From the cell containing the given text, extract its center point as [X, Y] coordinate. 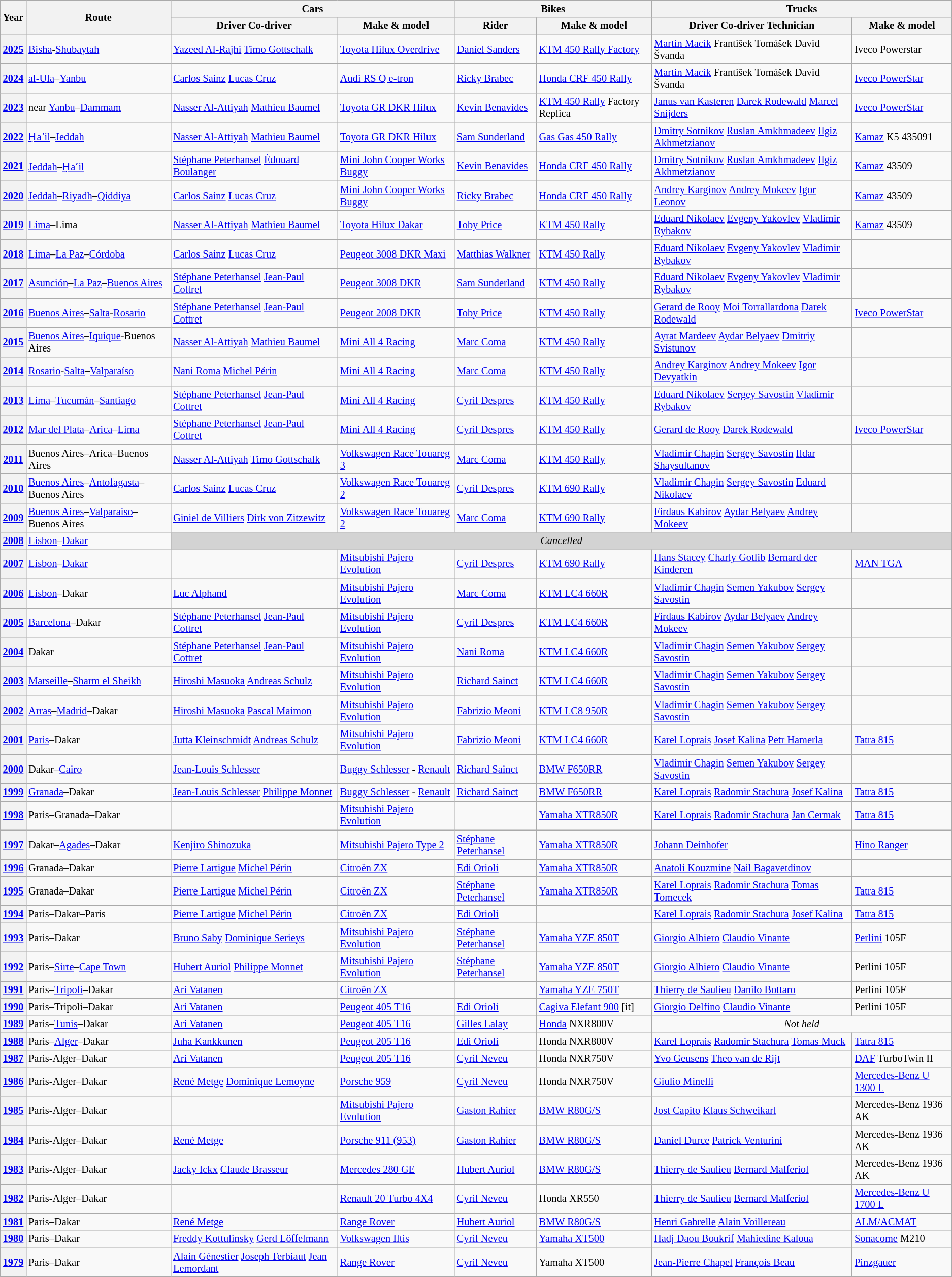
Jean-Pierre Chapel François Beau [751, 1262]
Trucks [802, 9]
Gas Gas 450 Rally [594, 137]
Iveco Powerstar [902, 49]
Barcelona–Dakar [99, 623]
Toyota Hilux Overdrive [396, 49]
Karel Loprais Radomir Stachura Tomas Tomecek [751, 891]
Hadj Daou Boukrif Mahiedine Kaloua [751, 1239]
Eduard Nikolaev Sergey Savostin Vladimir Rybakov [751, 401]
Yvo Geusens Theo van de Rijt [751, 1059]
Peugeot 3008 DKR Maxi [396, 254]
2012 [13, 430]
Audi RS Q e-tron [396, 78]
Hiroshi Masuoka Andreas Schulz [254, 681]
Giorgio Delfino Claudio Vinante [751, 1007]
Kenjiro Shinozuka [254, 845]
2020 [13, 196]
Vladimir Chagin Sergey Savostin Ildar Shaysultanov [751, 459]
Jeddah–Ḥaʼil [99, 166]
Lima–Tucumán–Santiago [99, 401]
Rider [496, 26]
Buenos Aires–Iquique-Buenos Aires [99, 342]
Cars [313, 9]
Gerard de Rooy Darek Rodewald [751, 430]
Stéphane Peterhansel Édouard Boulanger [254, 166]
1990 [13, 1007]
Porsche 911 (953) [396, 1140]
Dakar–Cairo [99, 769]
2013 [13, 401]
Marseille–Sharm el Sheikh [99, 681]
Nani Roma Michel Périn [254, 371]
Bikes [553, 9]
Bisha-Shubaytah [99, 49]
1985 [13, 1111]
Ayrat Mardeev Aydar Belyaev Dmitriy Svistunov [751, 342]
1993 [13, 938]
Vladimir Chagin Sergey Savostin Eduard Nikolaev [751, 488]
1994 [13, 914]
Buenos Aires–Antofagasta–Buenos Aires [99, 488]
Cagiva Elefant 900 [it] [594, 1007]
1987 [13, 1059]
Janus van Kasteren Darek Rodewald Marcel Snijders [751, 108]
1982 [13, 1199]
Hubert Auriol Philippe Monnet [254, 967]
Renault 20 Turbo 4X4 [396, 1199]
2006 [13, 593]
Toyota Hilux Dakar [396, 225]
2021 [13, 166]
Johann Deinhofer [751, 845]
Year [13, 17]
2002 [13, 711]
Yamaha YZE 750T [594, 990]
Matthias Walkner [496, 254]
ALM/ACMAT [902, 1222]
Daniel Sanders [496, 49]
2018 [13, 254]
Volkswagen Iltis [396, 1239]
2001 [13, 740]
Nasser Al-Attiyah Timo Gottschalk [254, 459]
2007 [13, 564]
Not held [802, 1024]
2011 [13, 459]
Mitsubishi Pajero Type 2 [396, 845]
Giniel de Villiers Dirk von Zitzewitz [254, 518]
Jacky Ickx Claude Brasseur [254, 1169]
Paris–Dakar–Paris [99, 914]
2014 [13, 371]
Peugeot 3008 DKR [396, 283]
Juha Kankkunen [254, 1041]
DAF TurboTwin II [902, 1059]
2016 [13, 313]
Driver Co-driver Technician [751, 26]
1991 [13, 990]
René Metge Dominique Lemoyne [254, 1081]
Buenos Aires–Salta-Rosario [99, 313]
2015 [13, 342]
Honda XR550 [594, 1199]
Karel Loprais Radomir Stachura Jan Cermak [751, 815]
Peugeot 2008 DKR [396, 313]
Pinzgauer [902, 1262]
KTM 450 Rally Factory Replica [594, 108]
al-Ula–Yanbu [99, 78]
Jutta Kleinschmidt Andreas Schulz [254, 740]
Mar del Plata–Arica–Lima [99, 430]
2008 [13, 541]
Freddy Kottulinsky Gerd Löffelmann [254, 1239]
2017 [13, 283]
Karel Loprais Radomir Stachura Tomas Muck [751, 1041]
2024 [13, 78]
Henri Gabrelle Alain Voillereau [751, 1222]
Lima–La Paz–Córdoba [99, 254]
Lima–Lima [99, 225]
Alain Génestier Joseph Terbiaut Jean Lemordant [254, 1262]
1988 [13, 1041]
Andrey Karginov Andrey Mokeev Igor Devyatkin [751, 371]
Sonacome M210 [902, 1239]
Gilles Lalay [496, 1024]
Arras–Madrid–Dakar [99, 711]
Thierry de Saulieu Danilo Bottaro [751, 990]
Route [99, 17]
Anatoli Kouzmine Nail Bagavetdinov [751, 868]
Bruno Saby Dominique Serieys [254, 938]
2000 [13, 769]
1989 [13, 1024]
1986 [13, 1081]
Jost Capito Klaus Schweikarl [751, 1111]
Paris–Granada–Dakar [99, 815]
Cancelled [562, 541]
Buenos Aires–Arica–Buenos Aires [99, 459]
Nani Roma [496, 652]
2005 [13, 623]
2023 [13, 108]
Karel Loprais Josef Kalina Petr Hamerla [751, 740]
KTM LC8 950R [594, 711]
2025 [13, 49]
2003 [13, 681]
1997 [13, 845]
1984 [13, 1140]
2022 [13, 137]
1992 [13, 967]
2009 [13, 518]
Paris–Alger–Dakar [99, 1041]
1999 [13, 792]
Buenos Aires–Valparaiso–Buenos Aires [99, 518]
Giulio Minelli [751, 1081]
Dakar–Agades–Dakar [99, 845]
Andrey Karginov Andrey Mokeev Igor Leonov [751, 196]
Hiroshi Masuoka Pascal Maimon [254, 711]
Kamaz K5 435091 [902, 137]
Paris–Tunis–Dakar [99, 1024]
2004 [13, 652]
Ḥaʼil–Jeddah [99, 137]
KTM 450 Rally Factory [594, 49]
Jean-Louis Schlesser Philippe Monnet [254, 792]
MAN TGA [902, 564]
1983 [13, 1169]
Mercedes-Benz U 1300 L [902, 1081]
Dakar [99, 652]
Gerard de Rooy Moi Torrallardona Darek Rodewald [751, 313]
Asunción–La Paz–Buenos Aires [99, 283]
Mercedes-Benz U 1700 L [902, 1199]
Daniel Durce Patrick Venturini [751, 1140]
Jean-Louis Schlesser [254, 769]
1979 [13, 1262]
Paris–Sirte–Cape Town [99, 967]
1980 [13, 1239]
2010 [13, 488]
1995 [13, 891]
Luc Alphand [254, 593]
Hans Stacey Charly Gotlib Bernard der Kinderen [751, 564]
2019 [13, 225]
1996 [13, 868]
Yazeed Al-Rajhi Timo Gottschalk [254, 49]
1998 [13, 815]
Volkswagen Race Touareg 3 [396, 459]
1981 [13, 1222]
Driver Co-driver [254, 26]
Rosario-Salta–Valparaíso [99, 371]
Porsche 959 [396, 1081]
Mercedes 280 GE [396, 1169]
near Yanbu–Dammam [99, 108]
Hino Ranger [902, 845]
Jeddah–Riyadh–Qiddiya [99, 196]
